Provide the [X, Y] coordinate of the cell's center where the given text is located.  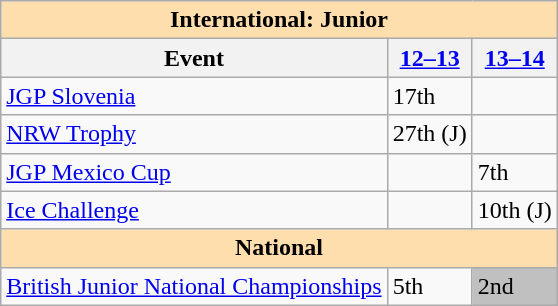
7th [514, 172]
2nd [514, 286]
British Junior National Championships [194, 286]
Ice Challenge [194, 210]
NRW Trophy [194, 134]
Event [194, 58]
5th [430, 286]
National [279, 248]
12–13 [430, 58]
17th [430, 96]
10th (J) [514, 210]
JGP Mexico Cup [194, 172]
JGP Slovenia [194, 96]
13–14 [514, 58]
27th (J) [430, 134]
International: Junior [279, 20]
